Detect which cell encompasses the target text, then output its (X, Y) center coordinate. 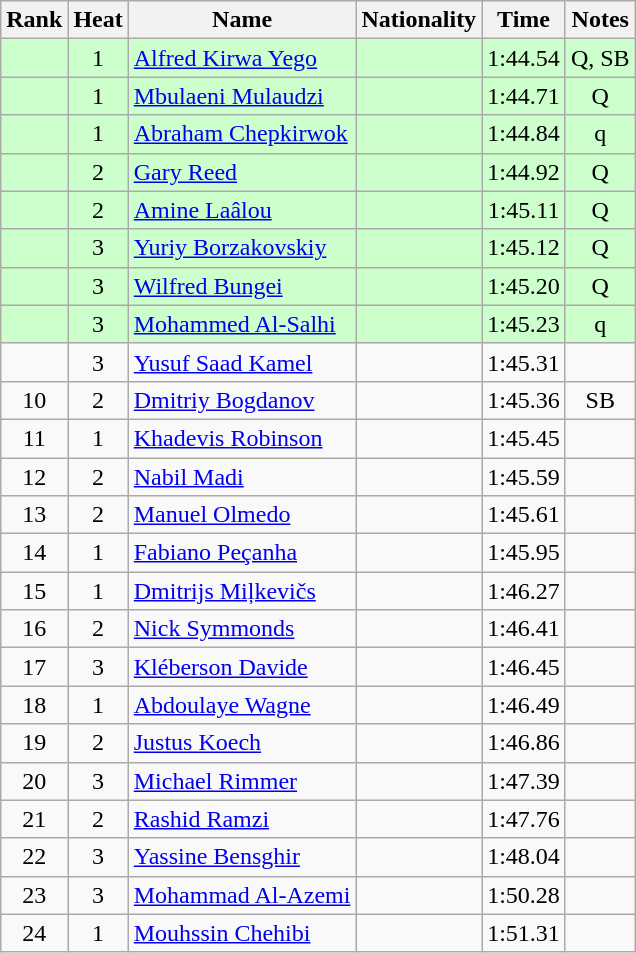
1:50.28 (524, 895)
21 (34, 819)
23 (34, 895)
Nationality (419, 20)
1:45.59 (524, 477)
Notes (600, 20)
1:45.95 (524, 553)
Name (242, 20)
Time (524, 20)
15 (34, 591)
Amine Laâlou (242, 210)
17 (34, 667)
Q, SB (600, 58)
Mouhssin Chehibi (242, 933)
1:48.04 (524, 857)
Manuel Olmedo (242, 515)
1:44.92 (524, 172)
1:47.39 (524, 781)
13 (34, 515)
1:47.76 (524, 819)
Gary Reed (242, 172)
Mbulaeni Mulaudzi (242, 96)
Rashid Ramzi (242, 819)
1:46.41 (524, 629)
1:45.12 (524, 248)
SB (600, 400)
Yuriy Borzakovskiy (242, 248)
Nabil Madi (242, 477)
18 (34, 705)
Mohammed Al-Salhi (242, 324)
16 (34, 629)
19 (34, 743)
Dmitrijs Miļkevičs (242, 591)
Michael Rimmer (242, 781)
1:45.23 (524, 324)
24 (34, 933)
20 (34, 781)
10 (34, 400)
Fabiano Peçanha (242, 553)
1:45.11 (524, 210)
Nick Symmonds (242, 629)
Abdoulaye Wagne (242, 705)
1:46.27 (524, 591)
Justus Koech (242, 743)
Khadevis Robinson (242, 438)
12 (34, 477)
1:44.54 (524, 58)
1:45.20 (524, 286)
1:45.45 (524, 438)
Rank (34, 20)
Heat (98, 20)
1:46.86 (524, 743)
1:45.31 (524, 362)
Dmitriy Bogdanov (242, 400)
Abraham Chepkirwok (242, 134)
1:46.49 (524, 705)
1:46.45 (524, 667)
1:44.84 (524, 134)
1:45.36 (524, 400)
22 (34, 857)
1:45.61 (524, 515)
1:51.31 (524, 933)
11 (34, 438)
Yassine Bensghir (242, 857)
Mohammad Al-Azemi (242, 895)
Wilfred Bungei (242, 286)
14 (34, 553)
Kléberson Davide (242, 667)
Yusuf Saad Kamel (242, 362)
1:44.71 (524, 96)
Alfred Kirwa Yego (242, 58)
